Search for the cell housing the specified text and yield its (x, y) center coordinate. 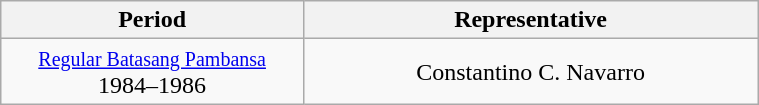
Regular Batasang Pambansa1984–1986 (152, 72)
Representative (530, 20)
Constantino C. Navarro (530, 72)
Period (152, 20)
